Find where the given text appears and provide that cell's center as (x, y) coordinate. 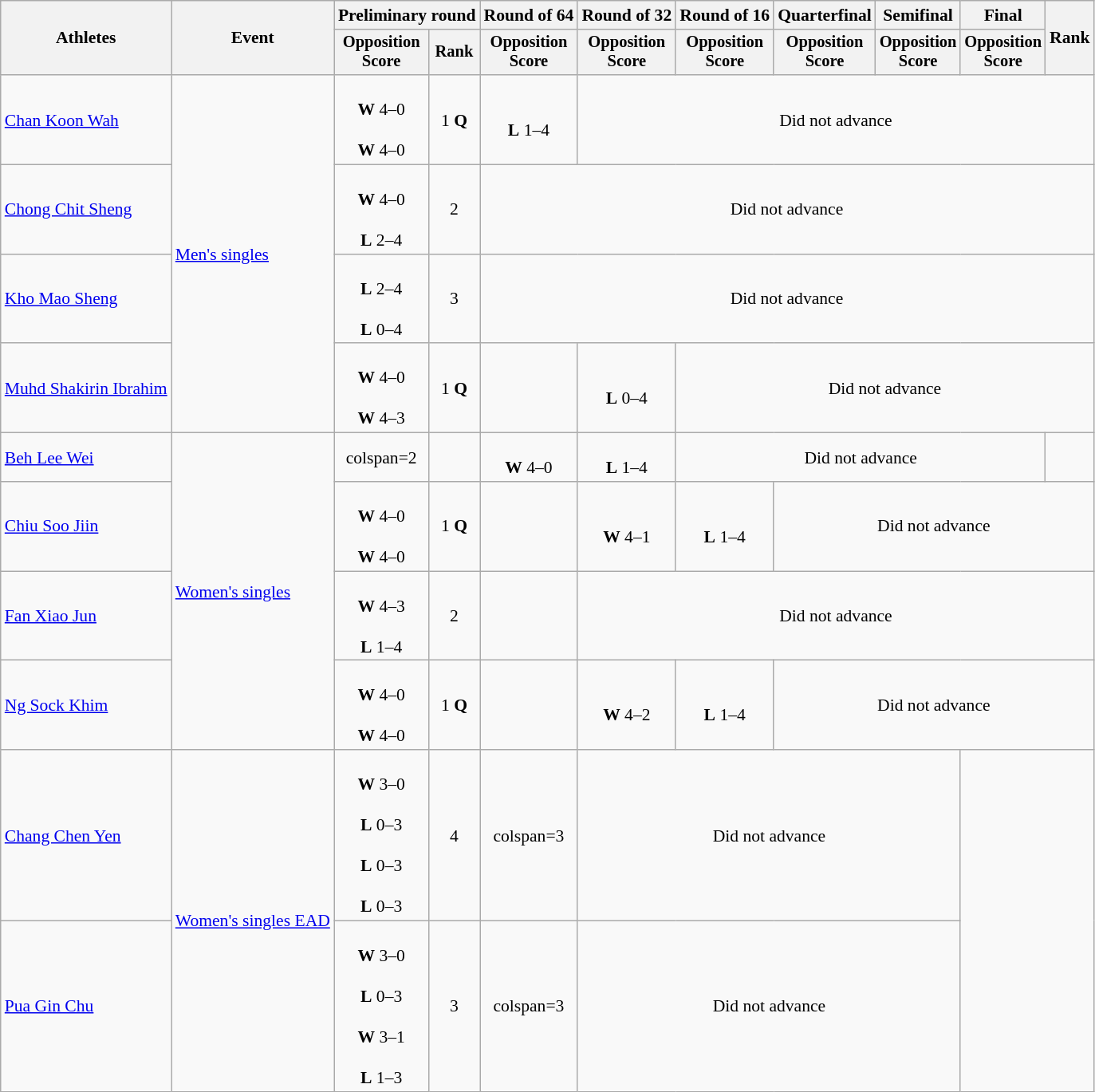
Round of 32 (627, 15)
W 4–0L 2–4 (381, 210)
4 (454, 835)
Athletes (86, 38)
Chang Chen Yen (86, 835)
Men's singles (253, 254)
L 0–4 (627, 388)
Preliminary round (407, 15)
Chan Koon Wah (86, 120)
Women's singles (253, 592)
Beh Lee Wei (86, 458)
W 3–0L 0–3L 0–3L 0–3 (381, 835)
Semifinal (919, 15)
W 4–2 (627, 705)
Quarterfinal (825, 15)
W 3–0L 0–3W 3–1L 1–3 (381, 1007)
Chiu Soo Jiin (86, 526)
Fan Xiao Jun (86, 616)
W 4–0W 4–3 (381, 388)
Muhd Shakirin Ibrahim (86, 388)
W 4–0 (530, 458)
Pua Gin Chu (86, 1007)
Kho Mao Sheng (86, 299)
L 2–4L 0–4 (381, 299)
colspan=2 (381, 458)
Final (1003, 15)
W 4–1 (627, 526)
Chong Chit Sheng (86, 210)
Round of 16 (724, 15)
Women's singles EAD (253, 921)
Round of 64 (530, 15)
W 4–3L 1–4 (381, 616)
Event (253, 38)
Ng Sock Khim (86, 705)
